Locate the cell with the specified text and output its [x, y] center coordinate. 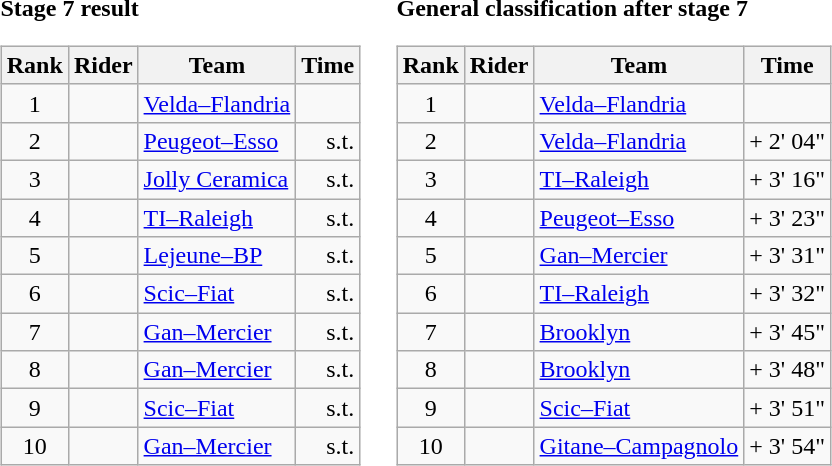
+ 2' 04" [788, 141]
+ 3' 51" [788, 408]
+ 3' 31" [788, 256]
+ 3' 54" [788, 446]
+ 3' 16" [788, 179]
+ 3' 48" [788, 370]
Gitane–Campagnolo [639, 446]
Lejeune–BP [217, 256]
+ 3' 32" [788, 294]
Jolly Ceramica [217, 179]
+ 3' 23" [788, 217]
+ 3' 45" [788, 332]
